For the text-containing cell, return its midpoint in [X, Y] coordinate format. 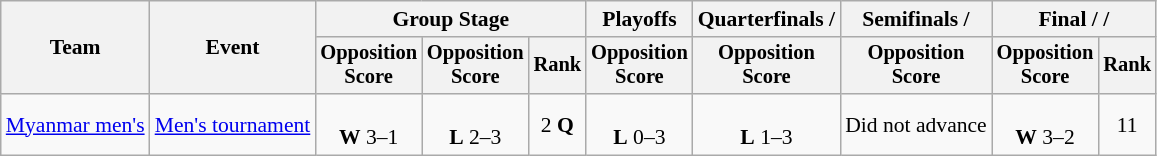
W 3–1 [368, 124]
W 3–2 [1046, 124]
Quarterfinals / [766, 19]
11 [1127, 124]
L 1–3 [766, 124]
Men's tournament [233, 124]
Playoffs [640, 19]
Myanmar men's [76, 124]
Final / / [1074, 19]
L 2–3 [476, 124]
L 0–3 [640, 124]
Event [233, 48]
Team [76, 48]
Group Stage [450, 19]
Semifinals / [916, 19]
Did not advance [916, 124]
2 Q [558, 124]
